Capture the cell that displays the provided text and extract its (X, Y) central coordinate. 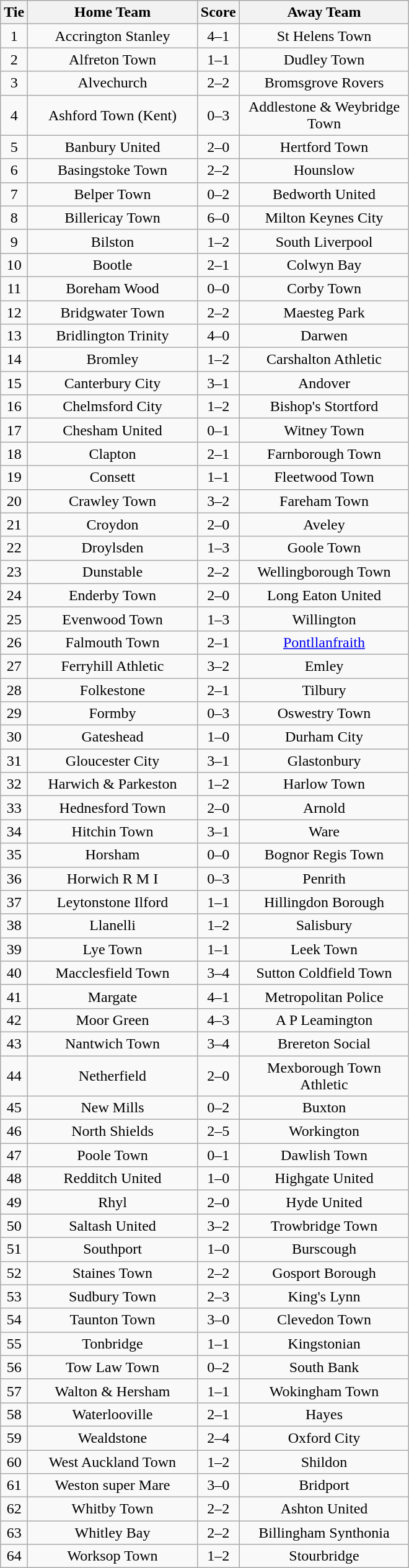
56 (14, 1367)
Hitchin Town (113, 831)
38 (14, 926)
Aveley (324, 525)
1 (14, 36)
Basingstoke Town (113, 171)
2 (14, 60)
2–4 (218, 1438)
42 (14, 1020)
62 (14, 1509)
58 (14, 1414)
Hertford Town (324, 147)
34 (14, 831)
4–3 (218, 1020)
Wealdstone (113, 1438)
Bromley (113, 360)
Harwich & Parkeston (113, 784)
Bridport (324, 1486)
Hayes (324, 1414)
Consett (113, 477)
Bridlington Trinity (113, 336)
Penrith (324, 879)
Arnold (324, 808)
Chesham United (113, 430)
Ashton United (324, 1509)
Alfreton Town (113, 60)
Wellingborough Town (324, 572)
Pontllanfraith (324, 642)
Enderby Town (113, 595)
Walton & Hersham (113, 1391)
Lye Town (113, 949)
Belper Town (113, 194)
Metropolitan Police (324, 996)
Leytonstone Ilford (113, 902)
57 (14, 1391)
Clapton (113, 454)
Whitby Town (113, 1509)
King's Lynn (324, 1296)
Dunstable (113, 572)
24 (14, 595)
Alvechurch (113, 83)
Harlow Town (324, 784)
Dawlish Town (324, 1155)
Horsham (113, 855)
Waterlooville (113, 1414)
Chelmsford City (113, 407)
59 (14, 1438)
10 (14, 265)
15 (14, 383)
Durham City (324, 737)
36 (14, 879)
Addlestone & Weybridge Town (324, 115)
48 (14, 1179)
Crawley Town (113, 501)
Hillingdon Borough (324, 902)
Clevedon Town (324, 1320)
Billingham Synthonia (324, 1533)
51 (14, 1249)
Gateshead (113, 737)
52 (14, 1273)
Score (218, 12)
New Mills (113, 1108)
32 (14, 784)
64 (14, 1556)
Netherfield (113, 1075)
Ferryhill Athletic (113, 666)
Trowbridge Town (324, 1226)
19 (14, 477)
Corby Town (324, 288)
Highgate United (324, 1179)
Darwen (324, 336)
35 (14, 855)
Workington (324, 1132)
Carshalton Athletic (324, 360)
44 (14, 1075)
Shildon (324, 1461)
28 (14, 690)
Evenwood Town (113, 619)
Llanelli (113, 926)
11 (14, 288)
Colwyn Bay (324, 265)
Witney Town (324, 430)
Fleetwood Town (324, 477)
60 (14, 1461)
Bilston (113, 241)
Weston super Mare (113, 1486)
2–3 (218, 1296)
Sutton Coldfield Town (324, 973)
30 (14, 737)
Long Eaton United (324, 595)
Poole Town (113, 1155)
14 (14, 360)
Maesteg Park (324, 312)
Folkestone (113, 690)
3 (14, 83)
23 (14, 572)
Burscough (324, 1249)
Away Team (324, 12)
2–5 (218, 1132)
63 (14, 1533)
Tie (14, 12)
Worksop Town (113, 1556)
Rhyl (113, 1202)
Andover (324, 383)
12 (14, 312)
Macclesfield Town (113, 973)
Leek Town (324, 949)
55 (14, 1344)
Staines Town (113, 1273)
Gosport Borough (324, 1273)
Tonbridge (113, 1344)
Canterbury City (113, 383)
A P Leamington (324, 1020)
Moor Green (113, 1020)
22 (14, 548)
4 (14, 115)
Accrington Stanley (113, 36)
Boreham Wood (113, 288)
43 (14, 1043)
21 (14, 525)
Milton Keynes City (324, 218)
Bedworth United (324, 194)
31 (14, 761)
Ware (324, 831)
Salisbury (324, 926)
25 (14, 619)
Margate (113, 996)
Taunton Town (113, 1320)
Brereton Social (324, 1043)
Falmouth Town (113, 642)
St Helens Town (324, 36)
Emley (324, 666)
Willington (324, 619)
6 (14, 171)
Buxton (324, 1108)
Tow Law Town (113, 1367)
50 (14, 1226)
Kingstonian (324, 1344)
Farnborough Town (324, 454)
Horwich R M I (113, 879)
Bootle (113, 265)
7 (14, 194)
Glastonbury (324, 761)
6–0 (218, 218)
5 (14, 147)
47 (14, 1155)
Dudley Town (324, 60)
Home Team (113, 12)
Banbury United (113, 147)
27 (14, 666)
Bishop's Stortford (324, 407)
49 (14, 1202)
Oxford City (324, 1438)
Tilbury (324, 690)
South Liverpool (324, 241)
North Shields (113, 1132)
Bromsgrove Rovers (324, 83)
Billericay Town (113, 218)
39 (14, 949)
Wokingham Town (324, 1391)
20 (14, 501)
Ashford Town (Kent) (113, 115)
Hyde United (324, 1202)
13 (14, 336)
29 (14, 714)
Saltash United (113, 1226)
Bridgwater Town (113, 312)
41 (14, 996)
18 (14, 454)
Nantwich Town (113, 1043)
16 (14, 407)
Bognor Regis Town (324, 855)
Stourbridge (324, 1556)
46 (14, 1132)
9 (14, 241)
45 (14, 1108)
4–0 (218, 336)
Hounslow (324, 171)
Croydon (113, 525)
Gloucester City (113, 761)
61 (14, 1486)
Southport (113, 1249)
Sudbury Town (113, 1296)
26 (14, 642)
Hednesford Town (113, 808)
8 (14, 218)
Mexborough Town Athletic (324, 1075)
37 (14, 902)
Formby (113, 714)
Goole Town (324, 548)
Whitley Bay (113, 1533)
33 (14, 808)
54 (14, 1320)
17 (14, 430)
Oswestry Town (324, 714)
Droylsden (113, 548)
40 (14, 973)
Redditch United (113, 1179)
Fareham Town (324, 501)
53 (14, 1296)
West Auckland Town (113, 1461)
South Bank (324, 1367)
